Locate the cell with the specified text and output its [X, Y] center coordinate. 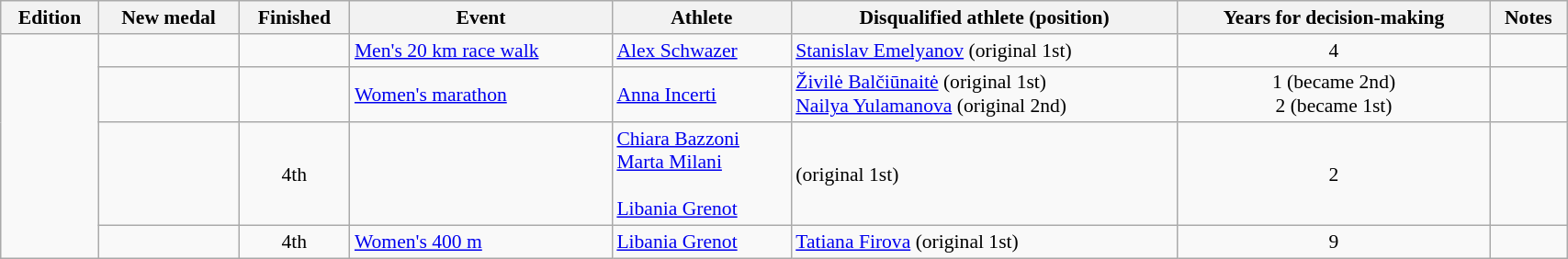
(original 1st) [985, 175]
Stanislav Emelyanov (original 1st) [985, 51]
Živilė Balčiūnaitė (original 1st) Nailya Yulamanova (original 2nd) [985, 94]
Women's 400 m [481, 242]
New medal [169, 17]
Years for decision-making [1334, 17]
2 [1334, 175]
9 [1334, 242]
Libania Grenot [702, 242]
1 (became 2nd) 2 (became 1st) [1334, 94]
Athlete [702, 17]
4 [1334, 51]
Event [481, 17]
Men's 20 km race walk [481, 51]
Notes [1529, 17]
Alex Schwazer [702, 51]
Chiara BazzoniMarta MilaniLibania Grenot [702, 175]
Finished [294, 17]
Anna Incerti [702, 94]
Women's marathon [481, 94]
Edition [50, 17]
Disqualified athlete (position) [985, 17]
Tatiana Firova (original 1st) [985, 242]
